Return the (X, Y) coordinate for the center point of the cell that contains the specified text.  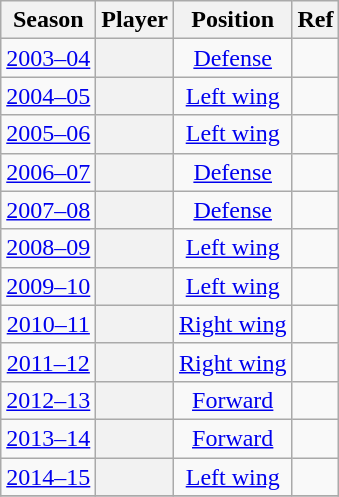
Season (48, 20)
Position (233, 20)
2004–05 (48, 96)
2005–06 (48, 134)
2014–15 (48, 477)
2007–08 (48, 210)
2010–11 (48, 324)
2013–14 (48, 438)
2003–04 (48, 58)
2012–13 (48, 400)
Player (135, 20)
2006–07 (48, 172)
2011–12 (48, 362)
Ref (316, 20)
2009–10 (48, 286)
2008–09 (48, 248)
